Detect which cell encompasses the target text, then output its (x, y) center coordinate. 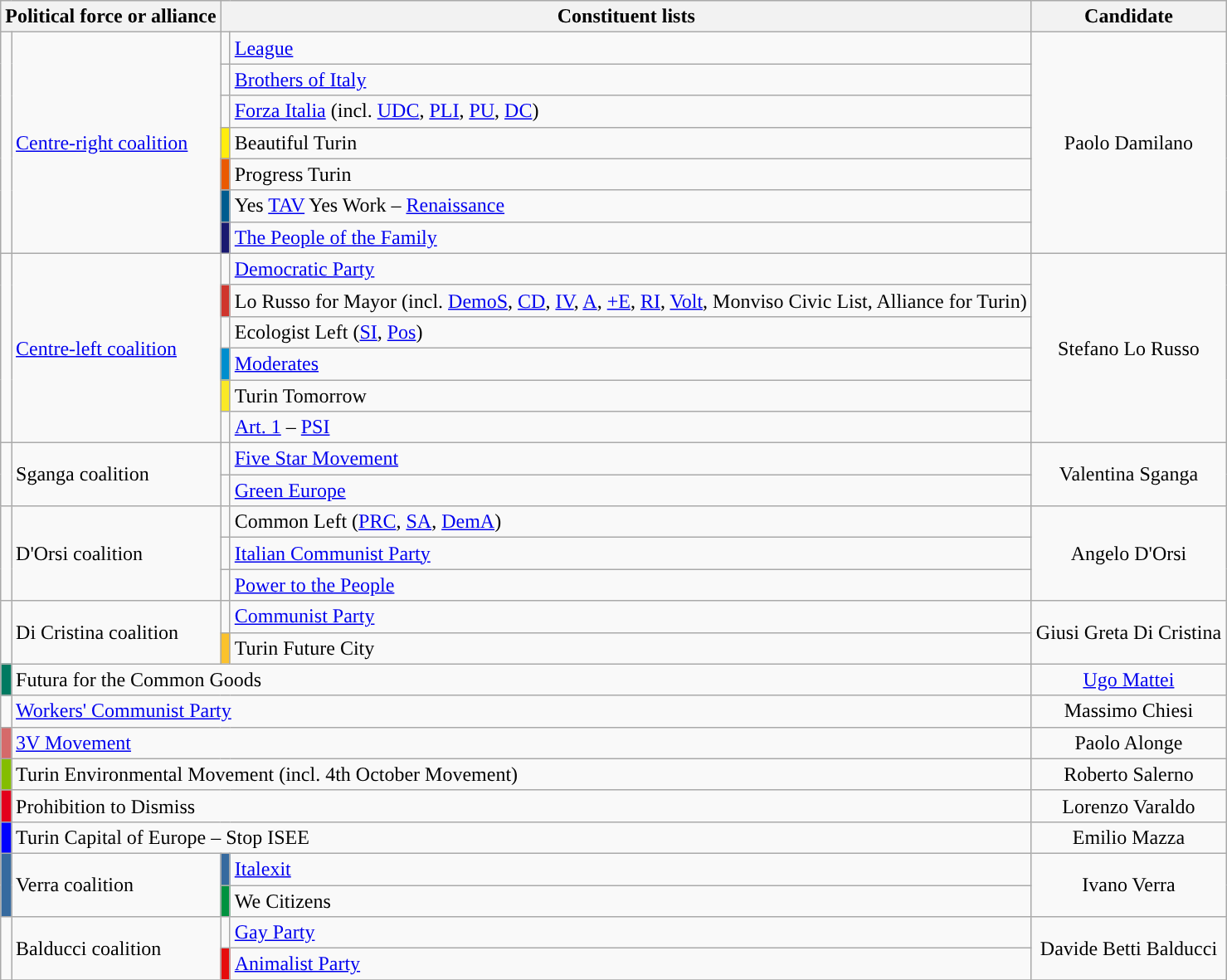
Di Cristina coalition (116, 632)
Turin Tomorrow (631, 396)
Five Star Movement (631, 459)
Emilio Mazza (1128, 837)
Italian Communist Party (631, 553)
Valentina Sganga (1128, 475)
Verra coalition (116, 885)
Ivano Verra (1128, 885)
Paolo Alonge (1128, 743)
Centre-right coalition (116, 143)
League (631, 48)
Roberto Salerno (1128, 774)
Ecologist Left (SI, Pos) (631, 332)
Forza Italia (incl. UDC, PLI, PU, DC) (631, 111)
Democratic Party (631, 269)
Italexit (631, 869)
Prohibition to Dismiss (522, 806)
Beautiful Turin (631, 143)
Stefano Lo Russo (1128, 348)
3V Movement (522, 743)
Davide Betti Balducci (1128, 948)
Constituent lists (626, 17)
D'Orsi coalition (116, 553)
Green Europe (631, 490)
Turin Capital of Europe – Stop ISEE (522, 837)
The People of the Family (631, 237)
Power to the People (631, 585)
Turin Environmental Movement (incl. 4th October Movement) (522, 774)
Progress Turin (631, 174)
Political force or alliance (111, 17)
Moderates (631, 363)
Workers' Communist Party (522, 711)
Candidate (1128, 17)
Futura for the Common Goods (522, 680)
Giusi Greta Di Cristina (1128, 632)
We Citizens (631, 900)
Common Left (PRC, SA, DemA) (631, 522)
Art. 1 – PSI (631, 427)
Paolo Damilano (1128, 143)
Ugo Mattei (1128, 680)
Centre-left coalition (116, 348)
Balducci coalition (116, 948)
Animalist Party (631, 964)
Gay Party (631, 933)
Sganga coalition (116, 475)
Brothers of Italy (631, 80)
Massimo Chiesi (1128, 711)
Turin Future City (631, 648)
Angelo D'Orsi (1128, 553)
Communist Party (631, 617)
Lorenzo Varaldo (1128, 806)
Yes TAV Yes Work – Renaissance (631, 206)
Lo Russo for Mayor (incl. DemoS, CD, IV, A, +E, RI, Volt, Monviso Civic List, Alliance for Turin) (631, 300)
